Pinpoint the cell where the given text exists, returning its (x, y) midpoint coordinate. 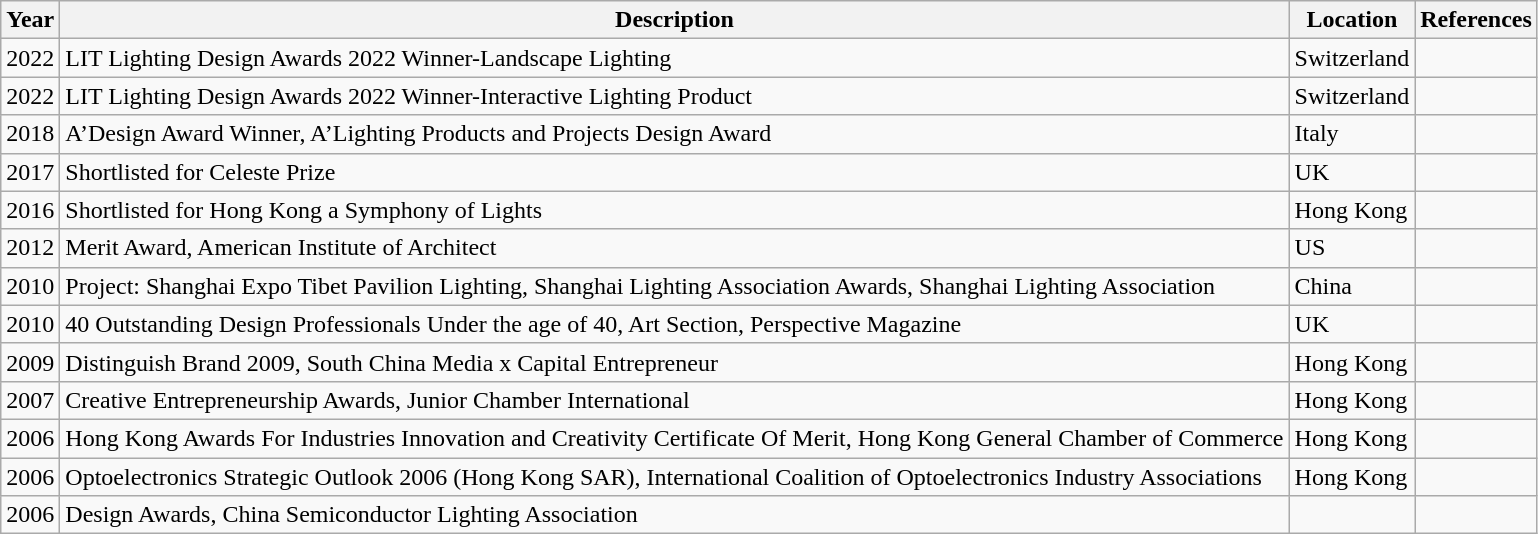
2007 (30, 400)
Description (674, 20)
Creative Entrepreneurship Awards, Junior Chamber International (674, 400)
Italy (1352, 134)
Shortlisted for Celeste Prize (674, 172)
LIT Lighting Design Awards 2022 Winner-Interactive Lighting Product (674, 96)
US (1352, 248)
A’Design Award Winner, A’Lighting Products and Projects Design Award (674, 134)
2016 (30, 210)
Hong Kong Awards For Industries Innovation and Creativity Certificate Of Merit, Hong Kong General Chamber of Commerce (674, 438)
LIT Lighting Design Awards 2022 Winner-Landscape Lighting (674, 58)
2009 (30, 362)
China (1352, 286)
Optoelectronics Strategic Outlook 2006 (Hong Kong SAR), International Coalition of Optoelectronics Industry Associations (674, 477)
Shortlisted for Hong Kong a Symphony of Lights (674, 210)
2012 (30, 248)
Design Awards, China Semiconductor Lighting Association (674, 515)
Distinguish Brand 2009, South China Media x Capital Entrepreneur (674, 362)
Year (30, 20)
Merit Award, American Institute of Architect (674, 248)
Location (1352, 20)
References (1476, 20)
40 Outstanding Design Professionals Under the age of 40, Art Section, Perspective Magazine (674, 324)
Project: Shanghai Expo Tibet Pavilion Lighting, Shanghai Lighting Association Awards, Shanghai Lighting Association (674, 286)
2018 (30, 134)
2017 (30, 172)
